Determine the (x, y) coordinate at the center of the cell enclosing the given text.  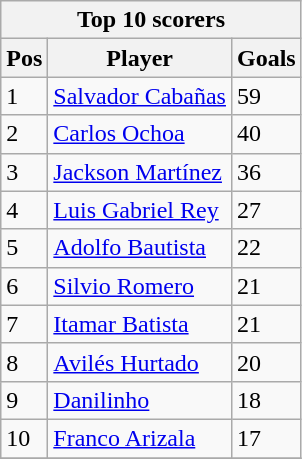
Pos (24, 58)
1 (24, 96)
Adolfo Bautista (140, 248)
6 (24, 286)
17 (266, 438)
22 (266, 248)
Silvio Romero (140, 286)
Jackson Martínez (140, 172)
40 (266, 134)
4 (24, 210)
Player (140, 58)
20 (266, 362)
Danilinho (140, 400)
Salvador Cabañas (140, 96)
Avilés Hurtado (140, 362)
3 (24, 172)
Franco Arizala (140, 438)
9 (24, 400)
Carlos Ochoa (140, 134)
2 (24, 134)
8 (24, 362)
59 (266, 96)
27 (266, 210)
Goals (266, 58)
Itamar Batista (140, 324)
Luis Gabriel Rey (140, 210)
18 (266, 400)
36 (266, 172)
Top 10 scorers (151, 20)
5 (24, 248)
7 (24, 324)
10 (24, 438)
